Identify which cell holds the provided text, then report its (x, y) central coordinate. 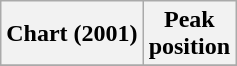
Chart (2001) (72, 34)
Peak position (189, 34)
